Pinpoint the cell where the given text exists, returning its [X, Y] midpoint coordinate. 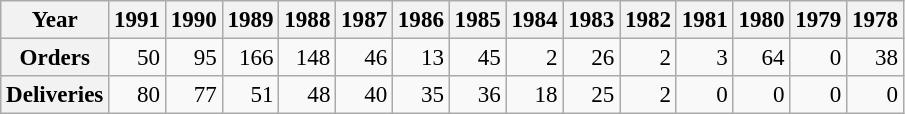
95 [194, 58]
1981 [704, 20]
1979 [818, 20]
13 [422, 58]
1989 [250, 20]
25 [592, 95]
45 [478, 58]
1978 [876, 20]
Deliveries [55, 95]
40 [364, 95]
166 [250, 58]
64 [762, 58]
1982 [648, 20]
1986 [422, 20]
35 [422, 95]
26 [592, 58]
3 [704, 58]
1980 [762, 20]
1991 [138, 20]
1990 [194, 20]
38 [876, 58]
Orders [55, 58]
80 [138, 95]
46 [364, 58]
1983 [592, 20]
36 [478, 95]
48 [308, 95]
1985 [478, 20]
1987 [364, 20]
77 [194, 95]
148 [308, 58]
Year [55, 20]
50 [138, 58]
1988 [308, 20]
51 [250, 95]
18 [534, 95]
1984 [534, 20]
